Scan for the cell matching the given text and deliver its (x, y) coordinate at center. 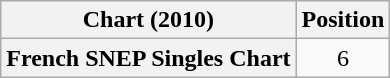
6 (343, 58)
Chart (2010) (148, 20)
Position (343, 20)
French SNEP Singles Chart (148, 58)
